Provide the (X, Y) coordinate of the cell's center where the given text is located.  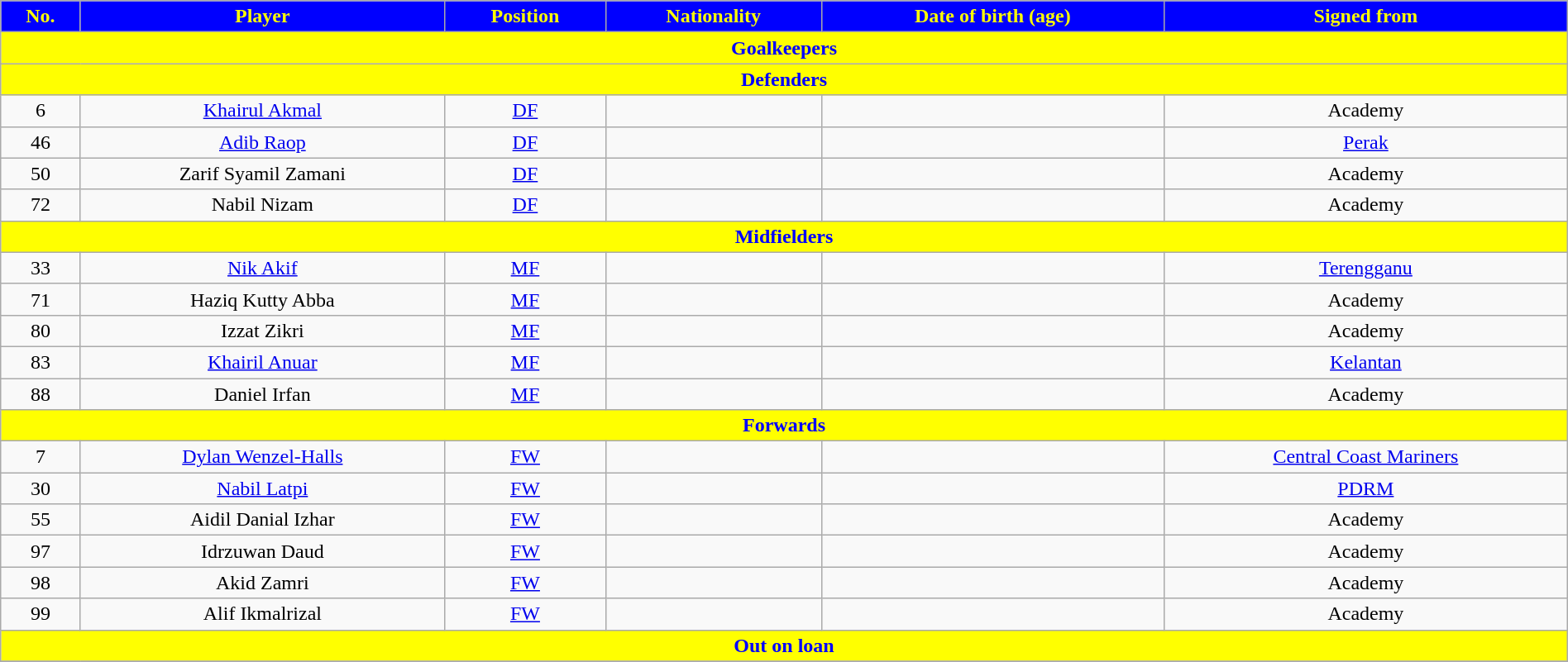
Akid Zamri (263, 583)
Alif Ikmalrizal (263, 614)
Goalkeepers (784, 48)
30 (41, 488)
Haziq Kutty Abba (263, 299)
71 (41, 299)
Daniel Irfan (263, 394)
Defenders (784, 79)
80 (41, 331)
Khairul Akmal (263, 111)
Nabil Nizam (263, 205)
Izzat Zikri (263, 331)
Adib Raop (263, 142)
Player (263, 17)
Terengganu (1366, 268)
PDRM (1366, 488)
Position (526, 17)
98 (41, 583)
55 (41, 520)
88 (41, 394)
46 (41, 142)
Perak (1366, 142)
50 (41, 174)
Dylan Wenzel-Halls (263, 457)
Khairil Anuar (263, 362)
Nik Akif (263, 268)
83 (41, 362)
Aidil Danial Izhar (263, 520)
Zarif Syamil Zamani (263, 174)
Kelantan (1366, 362)
Nabil Latpi (263, 488)
Central Coast Mariners (1366, 457)
Date of birth (age) (992, 17)
Signed from (1366, 17)
Out on loan (784, 645)
No. (41, 17)
Nationality (713, 17)
99 (41, 614)
7 (41, 457)
Idrzuwan Daud (263, 551)
6 (41, 111)
97 (41, 551)
33 (41, 268)
72 (41, 205)
Forwards (784, 426)
Midfielders (784, 236)
